Determine the [X, Y] coordinate at the center of the cell enclosing the given text.  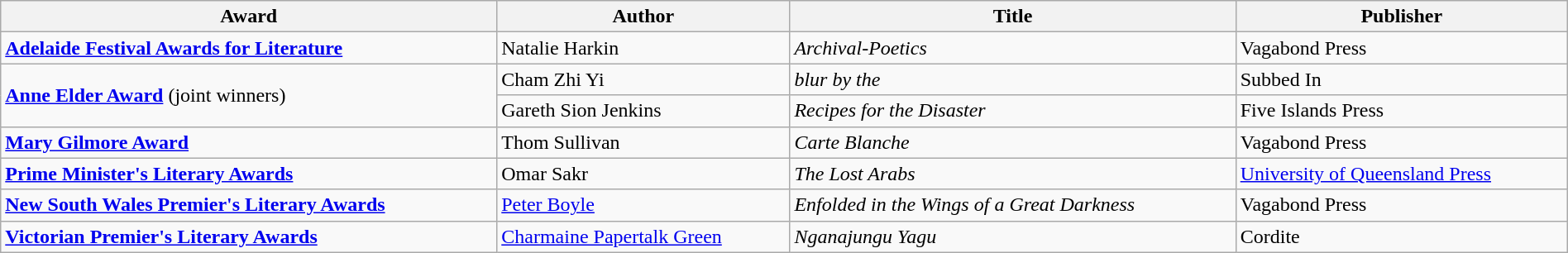
Nganajungu Yagu [1012, 236]
Anne Elder Award (joint winners) [249, 95]
Mary Gilmore Award [249, 142]
Carte Blanche [1012, 142]
Five Islands Press [1401, 111]
Publisher [1401, 17]
Prime Minister's Literary Awards [249, 174]
New South Wales Premier's Literary Awards [249, 205]
Award [249, 17]
Cordite [1401, 236]
Author [643, 17]
The Lost Arabs [1012, 174]
Title [1012, 17]
Enfolded in the Wings of a Great Darkness [1012, 205]
Gareth Sion Jenkins [643, 111]
Charmaine Papertalk Green [643, 236]
Peter Boyle [643, 205]
Victorian Premier's Literary Awards [249, 236]
Recipes for the Disaster [1012, 111]
Adelaide Festival Awards for Literature [249, 48]
Archival-Poetics [1012, 48]
Omar Sakr [643, 174]
Subbed In [1401, 79]
Thom Sullivan [643, 142]
Cham Zhi Yi [643, 79]
blur by the [1012, 79]
Natalie Harkin [643, 48]
University of Queensland Press [1401, 174]
